Search for the cell housing the specified text and yield its (X, Y) center coordinate. 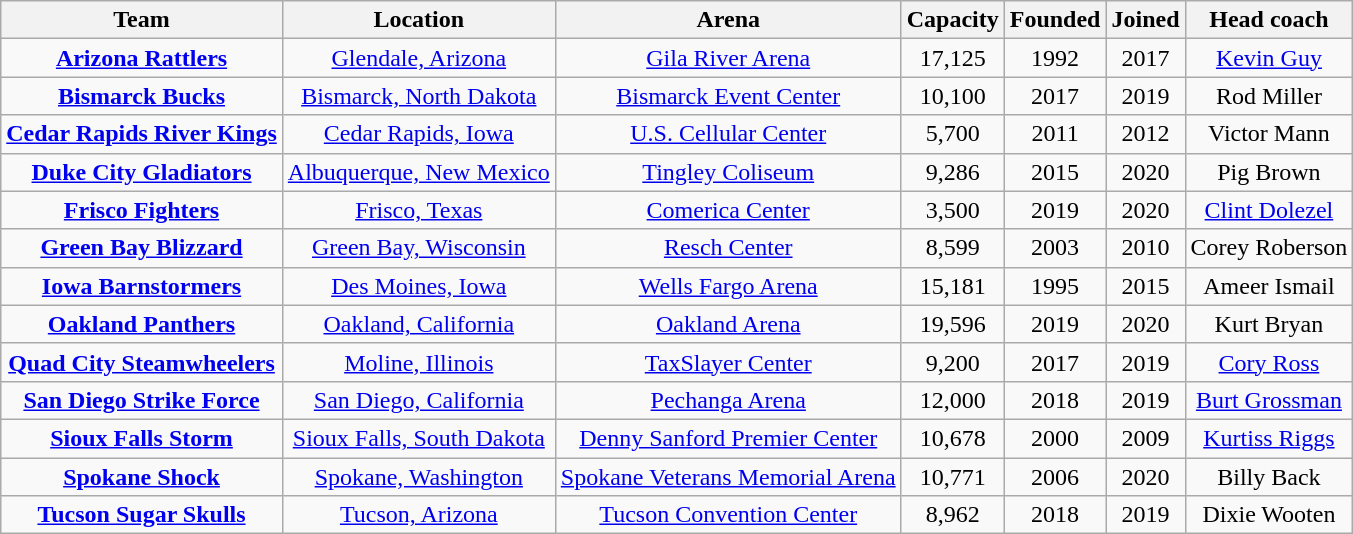
Cedar Rapids, Iowa (418, 134)
9,200 (952, 362)
10,100 (952, 96)
Burt Grossman (1269, 400)
Frisco Fighters (142, 210)
Tingley Coliseum (728, 172)
9,286 (952, 172)
Dixie Wooten (1269, 515)
8,599 (952, 248)
Tucson, Arizona (418, 515)
Arena (728, 20)
2009 (1146, 438)
Quad City Steamwheelers (142, 362)
Resch Center (728, 248)
Oakland Panthers (142, 324)
Team (142, 20)
Spokane, Washington (418, 477)
Kurtiss Riggs (1269, 438)
17,125 (952, 58)
Green Bay, Wisconsin (418, 248)
Moline, Illinois (418, 362)
Founded (1055, 20)
Wells Fargo Arena (728, 286)
Bismarck Bucks (142, 96)
1995 (1055, 286)
10,678 (952, 438)
Green Bay Blizzard (142, 248)
Bismarck, North Dakota (418, 96)
Joined (1146, 20)
Pig Brown (1269, 172)
San Diego Strike Force (142, 400)
U.S. Cellular Center (728, 134)
2006 (1055, 477)
Albuquerque, New Mexico (418, 172)
Ameer Ismail (1269, 286)
Arizona Rattlers (142, 58)
Des Moines, Iowa (418, 286)
Pechanga Arena (728, 400)
Corey Roberson (1269, 248)
San Diego, California (418, 400)
19,596 (952, 324)
Oakland, California (418, 324)
Location (418, 20)
2003 (1055, 248)
Glendale, Arizona (418, 58)
Kevin Guy (1269, 58)
Iowa Barnstormers (142, 286)
Sioux Falls Storm (142, 438)
2000 (1055, 438)
8,962 (952, 515)
Head coach (1269, 20)
Rod Miller (1269, 96)
3,500 (952, 210)
Comerica Center (728, 210)
Duke City Gladiators (142, 172)
Gila River Arena (728, 58)
Frisco, Texas (418, 210)
5,700 (952, 134)
Cory Ross (1269, 362)
Spokane Shock (142, 477)
Denny Sanford Premier Center (728, 438)
Capacity (952, 20)
2011 (1055, 134)
12,000 (952, 400)
15,181 (952, 286)
Victor Mann (1269, 134)
2010 (1146, 248)
Spokane Veterans Memorial Arena (728, 477)
Oakland Arena (728, 324)
1992 (1055, 58)
10,771 (952, 477)
Bismarck Event Center (728, 96)
2012 (1146, 134)
TaxSlayer Center (728, 362)
Sioux Falls, South Dakota (418, 438)
Tucson Sugar Skulls (142, 515)
Kurt Bryan (1269, 324)
Tucson Convention Center (728, 515)
Clint Dolezel (1269, 210)
Cedar Rapids River Kings (142, 134)
Billy Back (1269, 477)
